Return (x, y) of the center of cell containing provided text 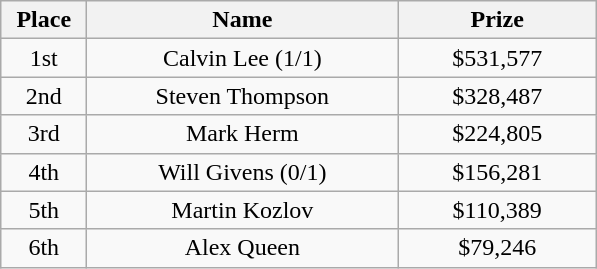
$531,577 (498, 58)
Mark Herm (242, 134)
5th (44, 210)
Calvin Lee (1/1) (242, 58)
$156,281 (498, 172)
Alex Queen (242, 248)
$224,805 (498, 134)
$328,487 (498, 96)
Name (242, 20)
4th (44, 172)
Steven Thompson (242, 96)
6th (44, 248)
2nd (44, 96)
1st (44, 58)
Will Givens (0/1) (242, 172)
Prize (498, 20)
3rd (44, 134)
$79,246 (498, 248)
Place (44, 20)
Martin Kozlov (242, 210)
$110,389 (498, 210)
